Find where the given text appears and provide that cell's center as (x, y) coordinate. 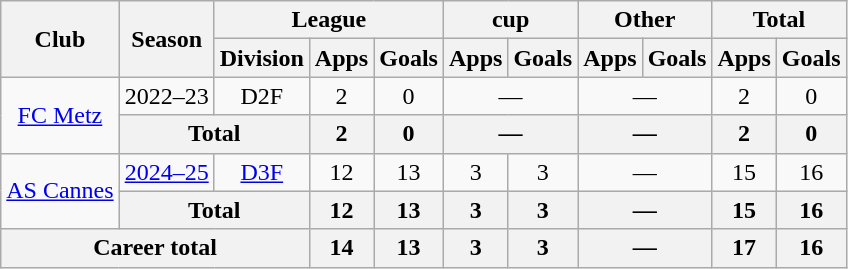
17 (744, 248)
Club (60, 39)
D2F (262, 96)
Division (262, 58)
FC Metz (60, 115)
2024–25 (166, 172)
2022–23 (166, 96)
League (328, 20)
AS Cannes (60, 191)
Other (645, 20)
Career total (156, 248)
Season (166, 39)
D3F (262, 172)
cup (510, 20)
14 (341, 248)
